Find where the given text appears and provide that cell's center as (x, y) coordinate. 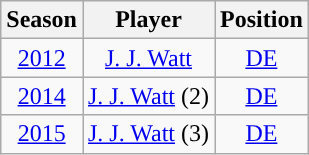
Player (148, 20)
2015 (42, 134)
2012 (42, 58)
J. J. Watt (148, 58)
2014 (42, 96)
Season (42, 20)
Position (262, 20)
J. J. Watt (2) (148, 96)
J. J. Watt (3) (148, 134)
